Find where the given text appears and provide that cell's center as [X, Y] coordinate. 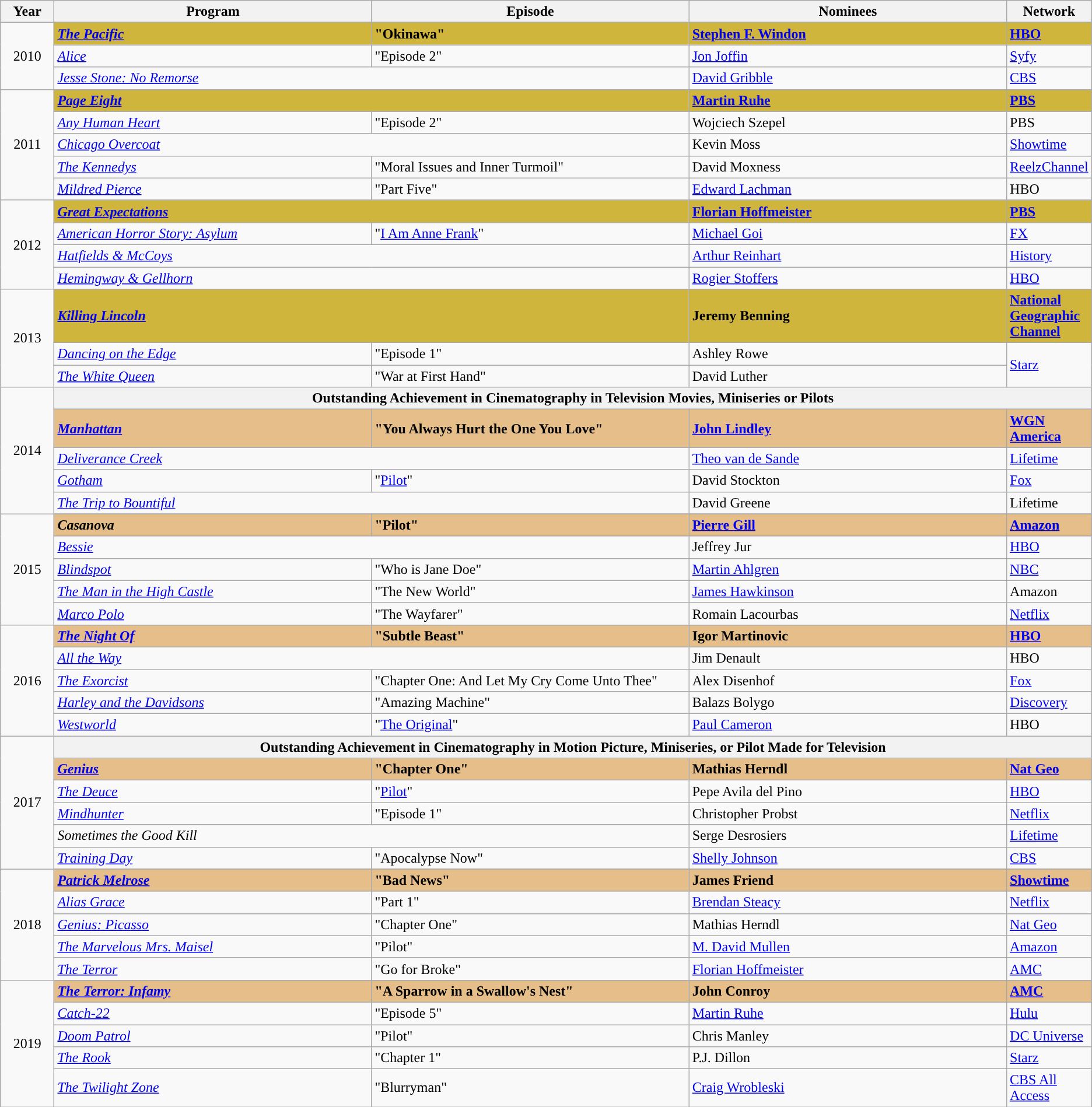
"War at First Hand" [530, 376]
Jeffrey Jur [848, 547]
David Moxness [848, 167]
The Exorcist [213, 681]
Jesse Stone: No Remorse [372, 78]
Chicago Overcoat [372, 145]
Ashley Rowe [848, 354]
National Geographic Channel [1049, 316]
"A Sparrow in a Swallow's Nest" [530, 991]
The Marvelous Mrs. Maisel [213, 947]
2010 [27, 56]
The White Queen [213, 376]
Alias Grace [213, 902]
DC Universe [1049, 1035]
The Pacific [213, 34]
Craig Wrobleski [848, 1088]
Year [27, 12]
NBC [1049, 569]
The Man in the High Castle [213, 591]
Manhattan [213, 428]
Kevin Moss [848, 145]
"Part Five" [530, 189]
Blindspot [213, 569]
Brendan Steacy [848, 902]
"The Wayfarer" [530, 614]
CBS All Access [1049, 1088]
Program [213, 12]
Mildred Pierce [213, 189]
The Twilight Zone [213, 1088]
Pepe Avila del Pino [848, 791]
David Gribble [848, 78]
2013 [27, 338]
Jeremy Benning [848, 316]
Edward Lachman [848, 189]
2014 [27, 450]
David Luther [848, 376]
Doom Patrol [213, 1035]
Network [1049, 12]
Outstanding Achievement in Cinematography in Television Movies, Miniseries or Pilots [573, 398]
Arthur Reinhart [848, 255]
"The New World" [530, 591]
American Horror Story: Asylum [213, 233]
"Moral Issues and Inner Turmoil" [530, 167]
Gotham [213, 481]
Michael Goi [848, 233]
Any Human Heart [213, 122]
Shelly Johnson [848, 858]
Pierre Gill [848, 525]
"You Always Hurt the One You Love" [530, 428]
Mindhunter [213, 814]
Marco Polo [213, 614]
"Subtle Beast" [530, 636]
John Lindley [848, 428]
"Part 1" [530, 902]
David Stockton [848, 481]
"Episode 5" [530, 1013]
The Terror [213, 969]
Genius: Picasso [213, 924]
The Terror: Infamy [213, 991]
Hemingway & Gellhorn [372, 278]
Episode [530, 12]
The Kennedys [213, 167]
"Blurryman" [530, 1088]
"Okinawa" [530, 34]
P.J. Dillon [848, 1058]
The Rook [213, 1058]
Patrick Melrose [213, 880]
2015 [27, 569]
Killing Lincoln [372, 316]
James Friend [848, 880]
2011 [27, 145]
Chris Manley [848, 1035]
Jon Joffin [848, 56]
"Apocalypse Now" [530, 858]
Harley and the Davidsons [213, 703]
Martin Ahlgren [848, 569]
Alice [213, 56]
James Hawkinson [848, 591]
"Chapter One: And Let My Cry Come Unto Thee" [530, 681]
2012 [27, 244]
Sometimes the Good Kill [372, 836]
Theo van de Sande [848, 458]
The Night Of [213, 636]
Page Eight [372, 100]
Christopher Probst [848, 814]
Catch-22 [213, 1013]
Wojciech Szepel [848, 122]
Serge Desrosiers [848, 836]
"Amazing Machine" [530, 703]
The Deuce [213, 791]
"The Original" [530, 725]
Jim Denault [848, 658]
2017 [27, 803]
Great Expectations [372, 211]
Paul Cameron [848, 725]
2018 [27, 924]
John Conroy [848, 991]
Westworld [213, 725]
Stephen F. Windon [848, 34]
FX [1049, 233]
2016 [27, 680]
"Bad News" [530, 880]
Romain Lacourbas [848, 614]
David Greene [848, 503]
Syfy [1049, 56]
Igor Martinovic [848, 636]
Balazs Bolygo [848, 703]
Deliverance Creek [372, 458]
WGN America [1049, 428]
All the Way [372, 658]
Outstanding Achievement in Cinematography in Motion Picture, Miniseries, or Pilot Made for Television [573, 747]
2019 [27, 1043]
Casanova [213, 525]
Training Day [213, 858]
"I Am Anne Frank" [530, 233]
Dancing on the Edge [213, 354]
ReelzChannel [1049, 167]
"Who is Jane Doe" [530, 569]
Hatfields & McCoys [372, 255]
Alex Disenhof [848, 681]
"Chapter 1" [530, 1058]
M. David Mullen [848, 947]
History [1049, 255]
Nominees [848, 12]
The Trip to Bountiful [372, 503]
Bessie [372, 547]
Rogier Stoffers [848, 278]
Hulu [1049, 1013]
Genius [213, 769]
"Go for Broke" [530, 969]
Discovery [1049, 703]
